Output the (X, Y) coordinate of the center of the cell containing the given text.  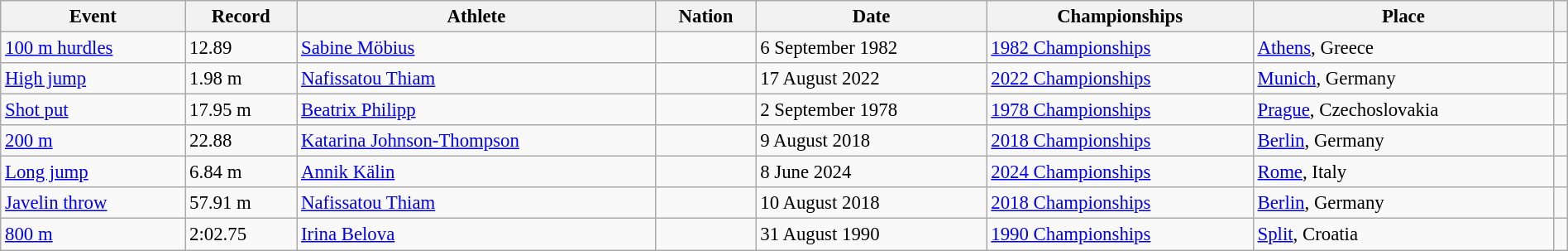
Munich, Germany (1403, 79)
6 September 1982 (872, 48)
1978 Championships (1120, 110)
1990 Championships (1120, 234)
12.89 (241, 48)
Athlete (476, 17)
Event (93, 17)
200 m (93, 141)
Nation (706, 17)
1982 Championships (1120, 48)
9 August 2018 (872, 141)
31 August 1990 (872, 234)
Place (1403, 17)
17.95 m (241, 110)
Athens, Greece (1403, 48)
2 September 1978 (872, 110)
Shot put (93, 110)
2:02.75 (241, 234)
6.84 m (241, 172)
Katarina Johnson-Thompson (476, 141)
800 m (93, 234)
10 August 2018 (872, 203)
Javelin throw (93, 203)
Beatrix Philipp (476, 110)
1.98 m (241, 79)
Sabine Möbius (476, 48)
2024 Championships (1120, 172)
2022 Championships (1120, 79)
High jump (93, 79)
100 m hurdles (93, 48)
17 August 2022 (872, 79)
22.88 (241, 141)
Long jump (93, 172)
Prague, Czechoslovakia (1403, 110)
Record (241, 17)
Championships (1120, 17)
Split, Croatia (1403, 234)
8 June 2024 (872, 172)
Annik Kälin (476, 172)
Rome, Italy (1403, 172)
57.91 m (241, 203)
Irina Belova (476, 234)
Date (872, 17)
